Provide the (X, Y) coordinate of the cell's center where the given text is located.  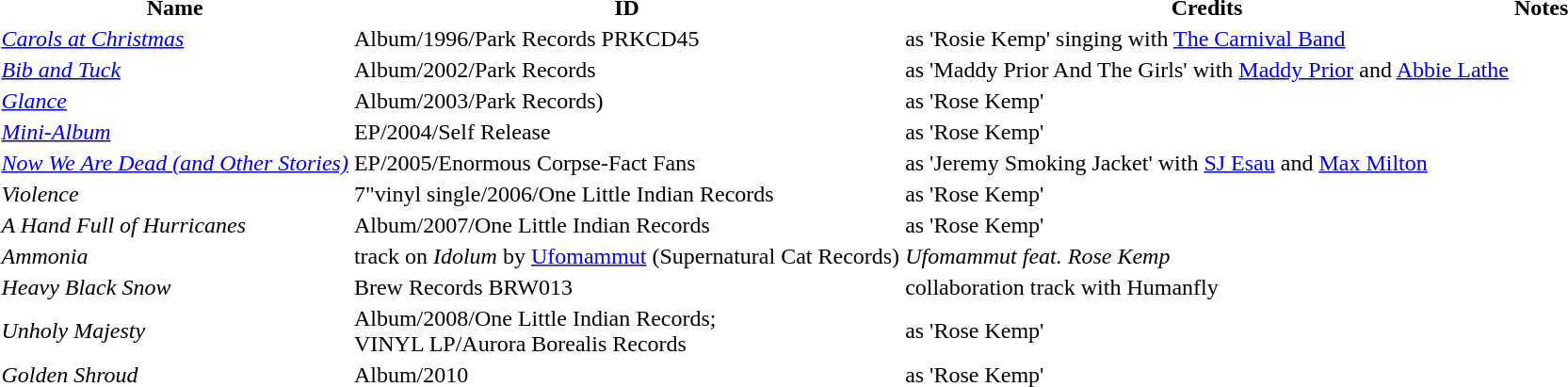
collaboration track with Humanfly (1207, 287)
Carols at Christmas (175, 39)
Glance (175, 101)
Album/2007/One Little Indian Records (626, 225)
7"vinyl single/2006/One Little Indian Records (626, 194)
Mini-Album (175, 132)
Ammonia (175, 256)
A Hand Full of Hurricanes (175, 225)
Unholy Majesty (175, 331)
Bib and Tuck (175, 70)
track on Idolum by Ufomammut (Supernatural Cat Records) (626, 256)
as 'Jeremy Smoking Jacket' with SJ Esau and Max Milton (1207, 163)
Violence (175, 194)
EP/2005/Enormous Corpse-Fact Fans (626, 163)
Now We Are Dead (and Other Stories) (175, 163)
EP/2004/Self Release (626, 132)
Brew Records BRW013 (626, 287)
Album/1996/Park Records PRKCD45 (626, 39)
Ufomammut feat. Rose Kemp (1207, 256)
Album/2002/Park Records (626, 70)
as 'Rosie Kemp' singing with The Carnival Band (1207, 39)
Album/2003/Park Records) (626, 101)
Album/2008/One Little Indian Records;VINYL LP/Aurora Borealis Records (626, 331)
as 'Maddy Prior And The Girls' with Maddy Prior and Abbie Lathe (1207, 70)
Heavy Black Snow (175, 287)
